Search for the cell housing the specified text and yield its (x, y) center coordinate. 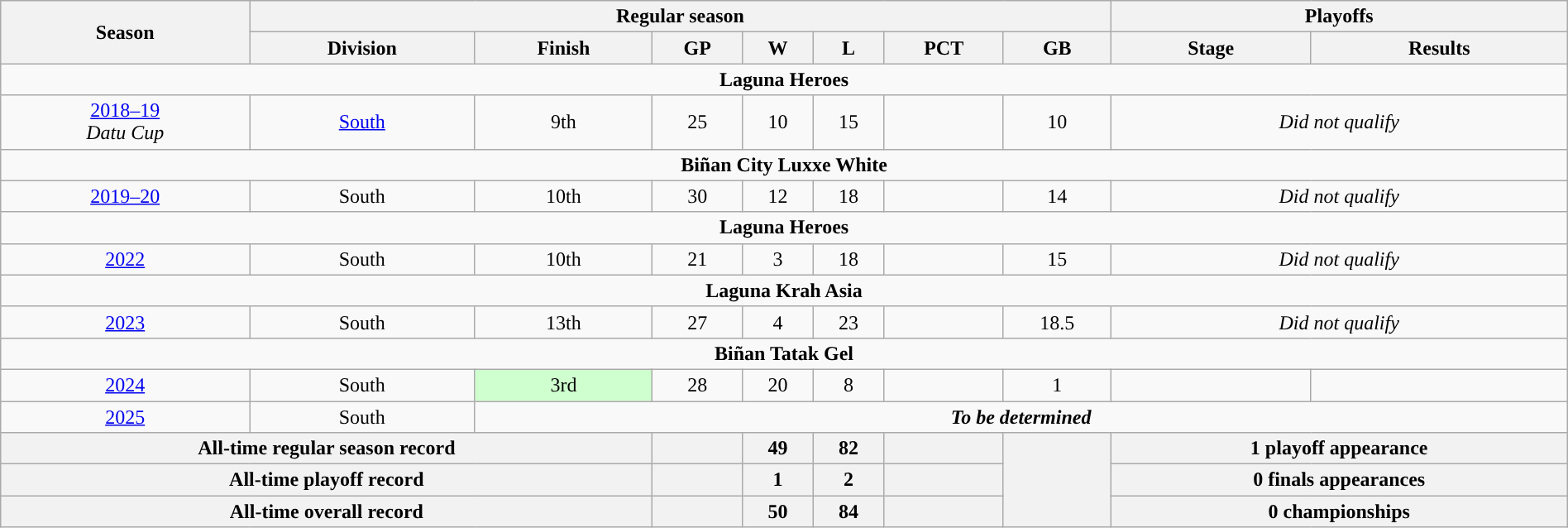
20 (778, 385)
3 (778, 259)
84 (849, 511)
8 (849, 385)
4 (778, 322)
0 championships (1339, 511)
14 (1057, 196)
All-time regular season record (327, 449)
2022 (126, 259)
28 (698, 385)
Season (126, 32)
2024 (126, 385)
50 (778, 511)
All-time overall record (327, 511)
21 (698, 259)
W (778, 48)
Division (362, 48)
13th (564, 322)
To be determined (1021, 416)
GB (1057, 48)
49 (778, 449)
1 playoff appearance (1339, 449)
23 (849, 322)
3rd (564, 385)
Stage (1211, 48)
L (849, 48)
18.5 (1057, 322)
Regular season (681, 17)
GP (698, 48)
Playoffs (1339, 17)
Laguna Krah Asia (784, 290)
All-time playoff record (327, 480)
PCT (944, 48)
2 (849, 480)
Biñan Tatak Gel (784, 353)
82 (849, 449)
30 (698, 196)
0 finals appearances (1339, 480)
2025 (126, 416)
2018–19 Datu Cup (126, 122)
12 (778, 196)
9th (564, 122)
2023 (126, 322)
Results (1439, 48)
Biñan City Luxxe White (784, 165)
Finish (564, 48)
27 (698, 322)
2019–20 (126, 196)
25 (698, 122)
